From the cell containing the given text, extract its center point as [x, y] coordinate. 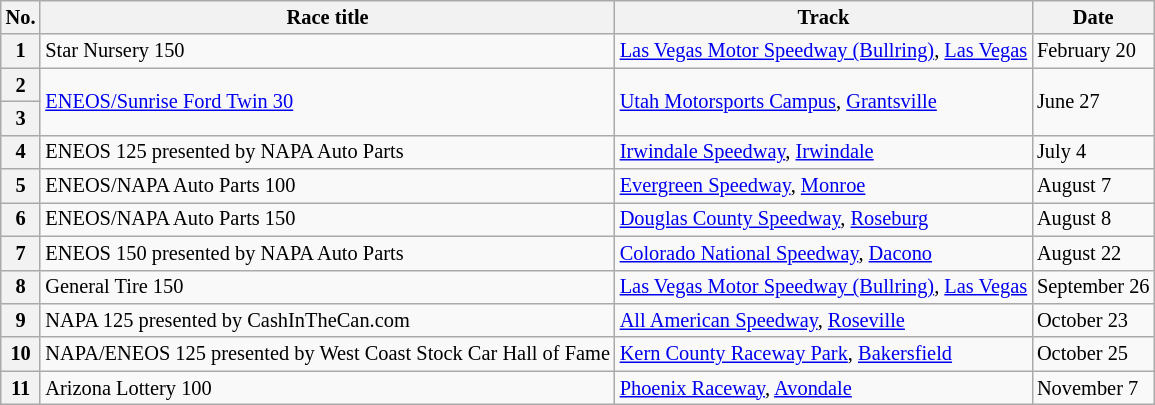
ENEOS/Sunrise Ford Twin 30 [327, 102]
All American Speedway, Roseville [824, 320]
5 [21, 186]
August 22 [1093, 253]
6 [21, 219]
Race title [327, 17]
1 [21, 51]
August 7 [1093, 186]
2 [21, 85]
August 8 [1093, 219]
11 [21, 388]
9 [21, 320]
June 27 [1093, 102]
November 7 [1093, 388]
3 [21, 118]
Track [824, 17]
Utah Motorsports Campus, Grantsville [824, 102]
Kern County Raceway Park, Bakersfield [824, 354]
July 4 [1093, 152]
ENEOS 125 presented by NAPA Auto Parts [327, 152]
Douglas County Speedway, Roseburg [824, 219]
Date [1093, 17]
September 26 [1093, 287]
October 25 [1093, 354]
October 23 [1093, 320]
ENEOS/NAPA Auto Parts 100 [327, 186]
Star Nursery 150 [327, 51]
4 [21, 152]
NAPA/ENEOS 125 presented by West Coast Stock Car Hall of Fame [327, 354]
ENEOS/NAPA Auto Parts 150 [327, 219]
7 [21, 253]
Colorado National Speedway, Dacono [824, 253]
Evergreen Speedway, Monroe [824, 186]
Phoenix Raceway, Avondale [824, 388]
General Tire 150 [327, 287]
8 [21, 287]
ENEOS 150 presented by NAPA Auto Parts [327, 253]
NAPA 125 presented by CashInTheCan.com [327, 320]
Irwindale Speedway, Irwindale [824, 152]
No. [21, 17]
Arizona Lottery 100 [327, 388]
10 [21, 354]
February 20 [1093, 51]
